Find where the given text appears and provide that cell's center as [x, y] coordinate. 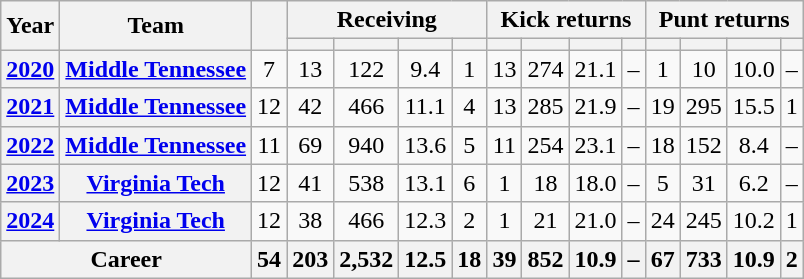
2020 [30, 69]
10.0 [754, 69]
21.9 [596, 107]
Career [126, 259]
852 [546, 259]
122 [366, 69]
Punt returns [724, 20]
41 [310, 183]
8.4 [754, 145]
15.5 [754, 107]
18.0 [596, 183]
2023 [30, 183]
21.1 [596, 69]
245 [704, 221]
54 [270, 259]
2,532 [366, 259]
13.1 [426, 183]
295 [704, 107]
11.1 [426, 107]
254 [546, 145]
9.4 [426, 69]
285 [546, 107]
67 [662, 259]
940 [366, 145]
39 [504, 259]
274 [546, 69]
69 [310, 145]
31 [704, 183]
21.0 [596, 221]
2022 [30, 145]
538 [366, 183]
Receiving [387, 20]
12.5 [426, 259]
13.6 [426, 145]
Kick returns [566, 20]
Year [30, 26]
10 [704, 69]
4 [470, 107]
19 [662, 107]
42 [310, 107]
24 [662, 221]
2021 [30, 107]
12.3 [426, 221]
38 [310, 221]
6.2 [754, 183]
10.2 [754, 221]
2024 [30, 221]
21 [546, 221]
6 [470, 183]
152 [704, 145]
Team [156, 26]
203 [310, 259]
23.1 [596, 145]
7 [270, 69]
733 [704, 259]
